Extract the (x, y) coordinate from the center of the cell holding the provided text.  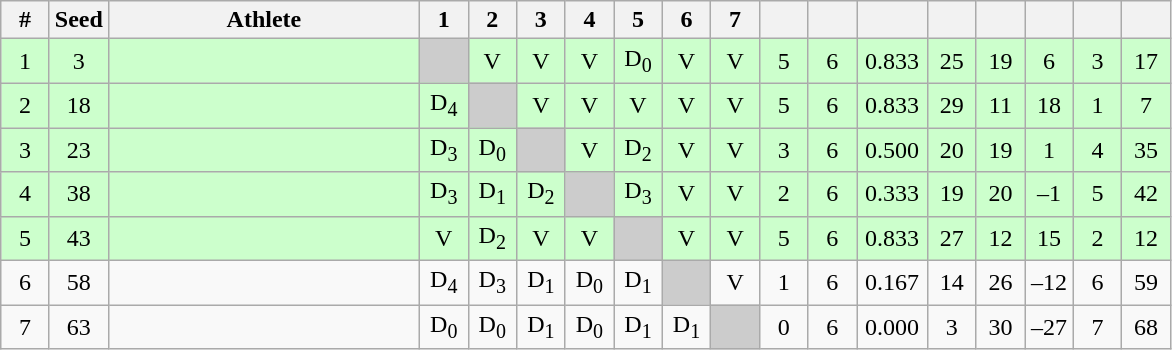
68 (1146, 327)
30 (1000, 327)
35 (1146, 150)
17 (1146, 61)
15 (1050, 238)
0.000 (892, 327)
27 (952, 238)
58 (78, 283)
0 (784, 327)
# (26, 20)
Athlete (264, 20)
–12 (1050, 283)
0.500 (892, 150)
23 (78, 150)
42 (1146, 194)
26 (1000, 283)
11 (1000, 105)
63 (78, 327)
38 (78, 194)
29 (952, 105)
59 (1146, 283)
43 (78, 238)
0.167 (892, 283)
14 (952, 283)
–27 (1050, 327)
0.333 (892, 194)
Seed (78, 20)
–1 (1050, 194)
25 (952, 61)
